For the text-containing cell, return its midpoint in [x, y] coordinate format. 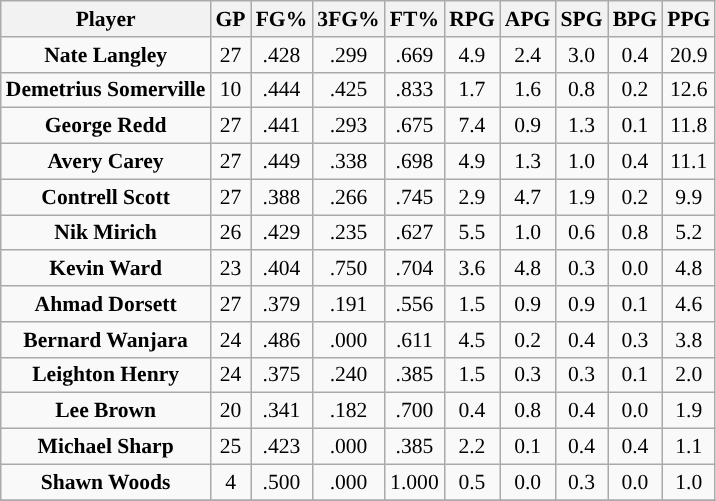
25 [230, 447]
11.1 [688, 162]
11.8 [688, 126]
4.7 [528, 197]
Player [106, 19]
.388 [282, 197]
.429 [282, 233]
Bernard Wanjara [106, 340]
1.000 [414, 482]
9.9 [688, 197]
23 [230, 269]
.338 [348, 162]
.627 [414, 233]
.449 [282, 162]
0.6 [581, 233]
Shawn Woods [106, 482]
0.5 [472, 482]
20.9 [688, 55]
5.2 [688, 233]
12.6 [688, 90]
FG% [282, 19]
FT% [414, 19]
.698 [414, 162]
2.0 [688, 375]
.750 [348, 269]
.700 [414, 411]
.669 [414, 55]
.428 [282, 55]
5.5 [472, 233]
.182 [348, 411]
.404 [282, 269]
SPG [581, 19]
.611 [414, 340]
Kevin Ward [106, 269]
.486 [282, 340]
3.0 [581, 55]
.833 [414, 90]
Michael Sharp [106, 447]
Leighton Henry [106, 375]
3FG% [348, 19]
.299 [348, 55]
.240 [348, 375]
RPG [472, 19]
.675 [414, 126]
2.2 [472, 447]
.441 [282, 126]
.375 [282, 375]
7.4 [472, 126]
.266 [348, 197]
1.1 [688, 447]
20 [230, 411]
10 [230, 90]
.500 [282, 482]
.704 [414, 269]
4.5 [472, 340]
.444 [282, 90]
4.6 [688, 304]
GP [230, 19]
Ahmad Dorsett [106, 304]
.379 [282, 304]
APG [528, 19]
Lee Brown [106, 411]
.423 [282, 447]
Contrell Scott [106, 197]
.425 [348, 90]
.235 [348, 233]
.191 [348, 304]
4 [230, 482]
Nik Mirich [106, 233]
George Redd [106, 126]
3.6 [472, 269]
.556 [414, 304]
PPG [688, 19]
Nate Langley [106, 55]
BPG [636, 19]
3.8 [688, 340]
.341 [282, 411]
2.9 [472, 197]
26 [230, 233]
Demetrius Somerville [106, 90]
.293 [348, 126]
.745 [414, 197]
2.4 [528, 55]
Avery Carey [106, 162]
1.6 [528, 90]
1.7 [472, 90]
